Capture the cell that displays the provided text and extract its [X, Y] central coordinate. 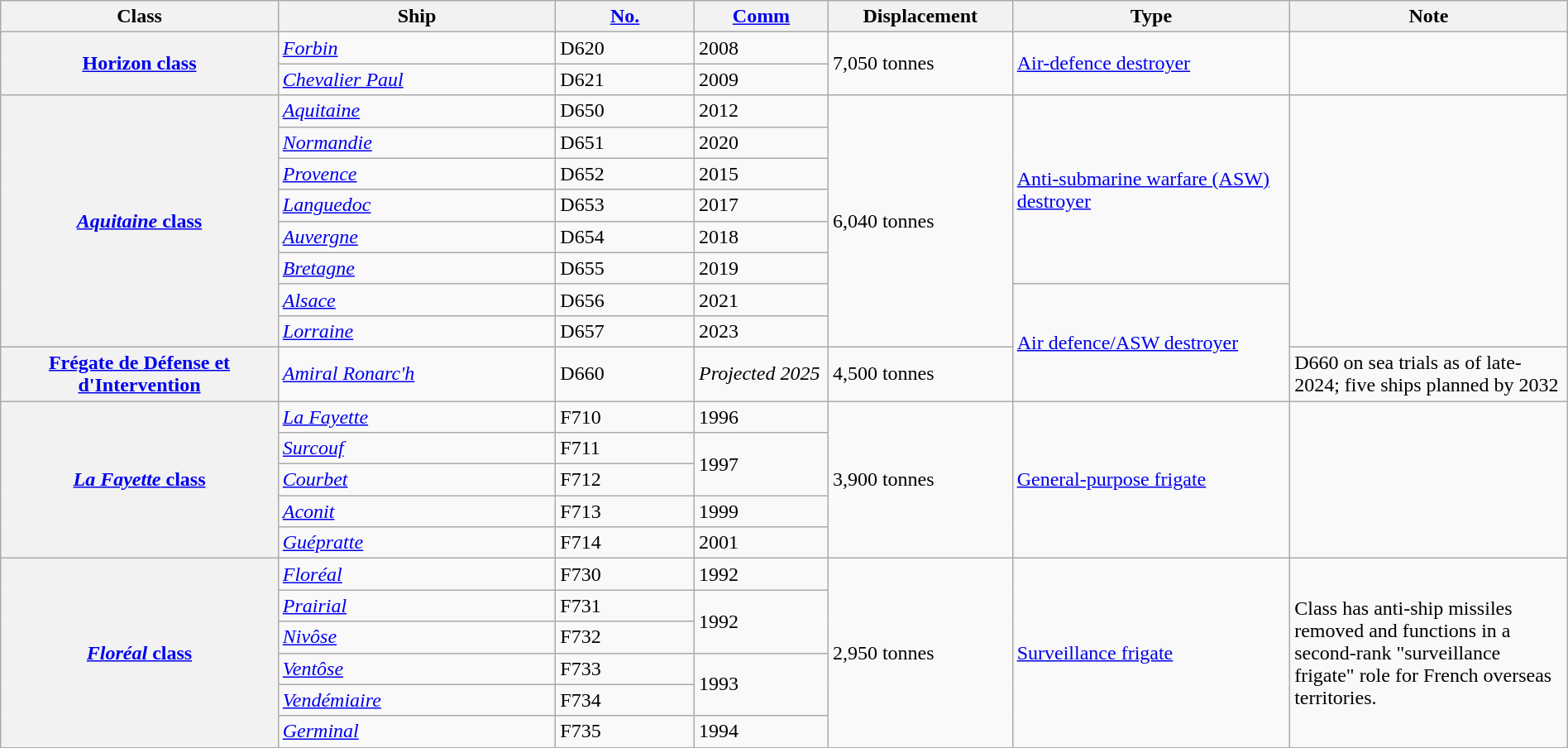
Languedoc [417, 205]
F733 [625, 669]
2020 [762, 142]
D651 [625, 142]
F713 [625, 511]
4,500 tonnes [920, 374]
2018 [762, 237]
D655 [625, 268]
La Fayette [417, 416]
Displacement [920, 17]
Bretagne [417, 268]
D653 [625, 205]
F711 [625, 448]
D656 [625, 300]
2023 [762, 331]
D650 [625, 111]
2001 [762, 543]
Aconit [417, 511]
Note [1429, 17]
2012 [762, 111]
Prairial [417, 606]
Anti-submarine warfare (ASW) destroyer [1151, 189]
Comm [762, 17]
Ship [417, 17]
La Fayette class [140, 479]
Chevalier Paul [417, 79]
D654 [625, 237]
Type [1151, 17]
F731 [625, 606]
2021 [762, 300]
Class has anti-ship missiles removed and functions in a second-rank "surveillance frigate" role for French overseas territories. [1429, 653]
F732 [625, 637]
D620 [625, 48]
F730 [625, 574]
Floréal [417, 574]
D660 on sea trials as of late-2024; five ships planned by 2032 [1429, 374]
Projected 2025 [762, 374]
Lorraine [417, 331]
1994 [762, 731]
2,950 tonnes [920, 653]
Provence [417, 174]
1997 [762, 464]
Air defence/ASW destroyer [1151, 343]
Horizon class [140, 64]
No. [625, 17]
Air-defence destroyer [1151, 64]
Courbet [417, 480]
1996 [762, 416]
D652 [625, 174]
Guépratte [417, 543]
Vendémiaire [417, 700]
General-purpose frigate [1151, 479]
3,900 tonnes [920, 479]
D657 [625, 331]
7,050 tonnes [920, 64]
D621 [625, 79]
2015 [762, 174]
2009 [762, 79]
F734 [625, 700]
Frégate de Défense et d'Intervention [140, 374]
F710 [625, 416]
Alsace [417, 300]
Nivôse [417, 637]
F714 [625, 543]
Aquitaine class [140, 221]
1999 [762, 511]
Amiral Ronarc'h [417, 374]
Floréal class [140, 653]
Surcouf [417, 448]
6,040 tonnes [920, 221]
Aquitaine [417, 111]
Surveillance frigate [1151, 653]
Ventôse [417, 669]
Class [140, 17]
Normandie [417, 142]
2019 [762, 268]
Auvergne [417, 237]
F712 [625, 480]
2008 [762, 48]
2017 [762, 205]
1993 [762, 684]
Germinal [417, 731]
D660 [625, 374]
F735 [625, 731]
Forbin [417, 48]
